Return [x, y] of the center of cell containing provided text 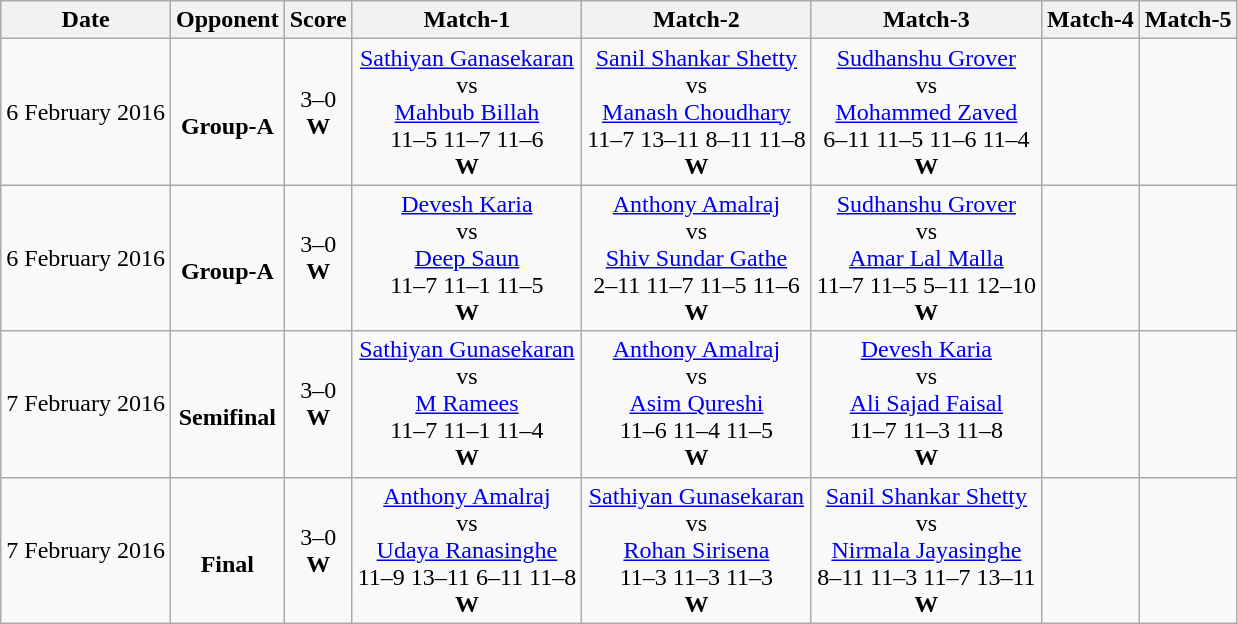
Devesh KariavsAli Sajad Faisal11–7 11–3 11–8W [926, 404]
Semifinal [227, 404]
Sanil Shankar ShettyvsManash Choudhary11–7 13–11 8–11 11–8 W [697, 112]
Anthony AmalrajvsAsim Qureshi11–6 11–4 11–5W [697, 404]
Devesh KariavsDeep Saun11–7 11–1 11–5 W [467, 258]
Sudhanshu GrovervsMohammed Zaved6–11 11–5 11–6 11–4 W [926, 112]
Score [318, 20]
Anthony AmalrajvsUdaya Ranasinghe11–9 13–11 6–11 11–8W [467, 550]
Sudhanshu GrovervsAmar Lal Malla11–7 11–5 5–11 12–10 W [926, 258]
Anthony AmalrajvsShiv Sundar Gathe2–11 11–7 11–5 11–6 W [697, 258]
Match-5 [1188, 20]
Match-3 [926, 20]
Opponent [227, 20]
Date [86, 20]
Final [227, 550]
Match-2 [697, 20]
Sathiyan GanasekaranvsMahbub Billah11–5 11–7 11–6 W [467, 112]
Sathiyan GunasekaranvsRohan Sirisena11–3 11–3 11–3W [697, 550]
Sanil Shankar ShettyvsNirmala Jayasinghe8–11 11–3 11–7 13–11W [926, 550]
Match-4 [1091, 20]
Sathiyan GunasekaranvsM Ramees11–7 11–1 11–4W [467, 404]
Match-1 [467, 20]
